Scan for the cell matching the given text and deliver its [X, Y] coordinate at center. 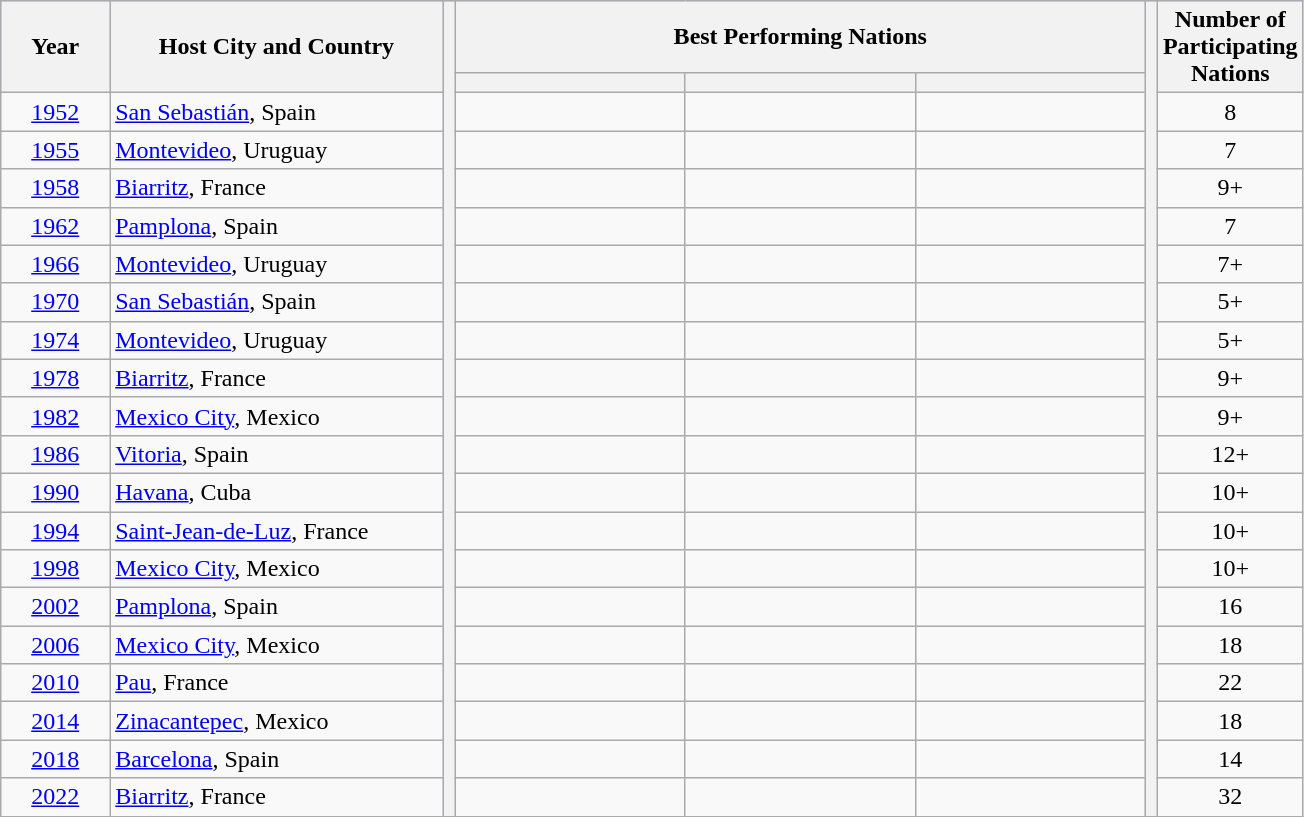
1955 [56, 150]
Havana, Cuba [276, 492]
16 [1230, 607]
2014 [56, 721]
Zinacantepec, Mexico [276, 721]
Number of Participating Nations [1230, 47]
8 [1230, 112]
1952 [56, 112]
2010 [56, 683]
1970 [56, 302]
1986 [56, 454]
1958 [56, 188]
12+ [1230, 454]
14 [1230, 759]
2002 [56, 607]
32 [1230, 797]
Saint-Jean-de-Luz, France [276, 531]
1998 [56, 569]
22 [1230, 683]
1966 [56, 264]
Year [56, 47]
Barcelona, Spain [276, 759]
2022 [56, 797]
Pau, France [276, 683]
1978 [56, 378]
7+ [1230, 264]
1990 [56, 492]
Best Performing Nations [800, 36]
Host City and Country [276, 47]
Vitoria, Spain [276, 454]
1974 [56, 340]
1982 [56, 416]
1994 [56, 531]
2006 [56, 645]
1962 [56, 226]
2018 [56, 759]
